Output the (X, Y) coordinate of the center of the cell containing the given text.  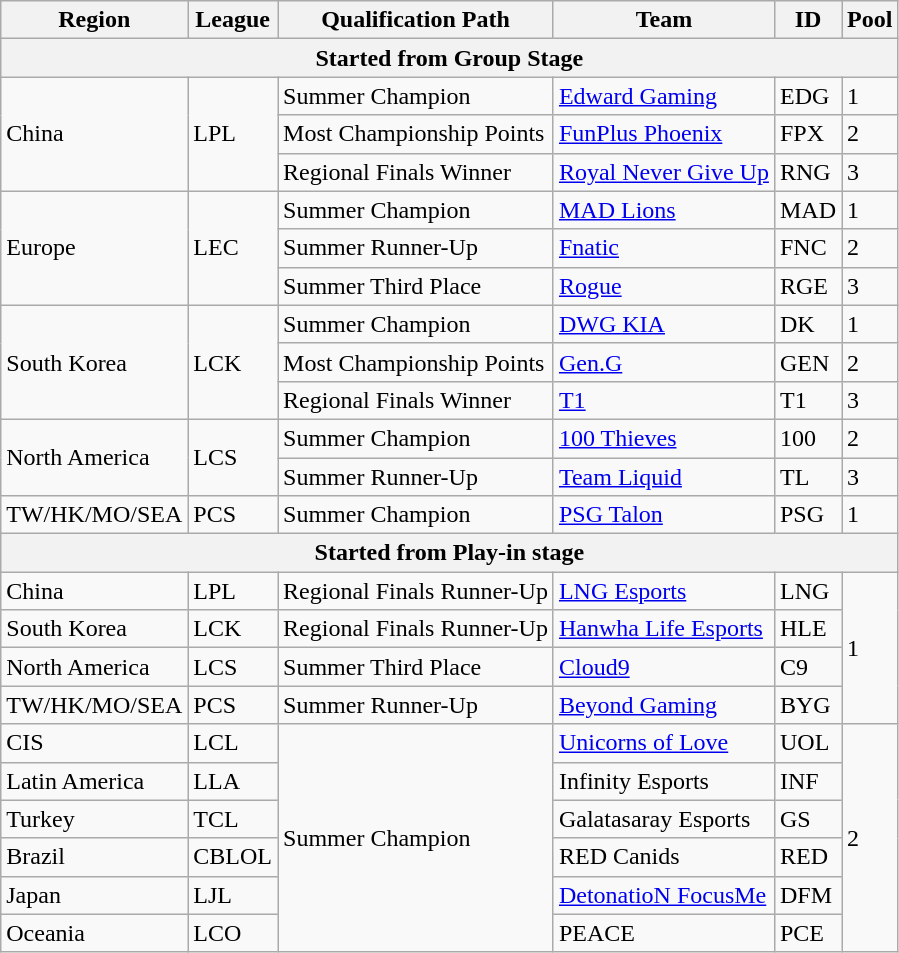
RED (808, 857)
ID (808, 20)
TCL (233, 819)
RNG (808, 172)
CBLOL (233, 857)
LJL (233, 895)
LNG (808, 591)
100 Thieves (664, 438)
FPX (808, 134)
Team (664, 20)
RED Canids (664, 857)
Latin America (94, 781)
BYG (808, 705)
100 (808, 438)
PSG Talon (664, 515)
LLA (233, 781)
Gen.G (664, 362)
DFM (808, 895)
GS (808, 819)
MAD (808, 210)
EDG (808, 96)
Oceania (94, 933)
CIS (94, 743)
Hanwha Life Esports (664, 629)
Turkey (94, 819)
Europe (94, 248)
LCO (233, 933)
PEACE (664, 933)
DK (808, 324)
League (233, 20)
LNG Esports (664, 591)
FunPlus Phoenix (664, 134)
Beyond Gaming (664, 705)
Royal Never Give Up (664, 172)
Started from Group Stage (450, 58)
Galatasaray Esports (664, 819)
INF (808, 781)
DWG KIA (664, 324)
Japan (94, 895)
HLE (808, 629)
FNC (808, 248)
Qualification Path (416, 20)
Brazil (94, 857)
RGE (808, 286)
LCL (233, 743)
TL (808, 477)
Unicorns of Love (664, 743)
Edward Gaming (664, 96)
Infinity Esports (664, 781)
LEC (233, 248)
Rogue (664, 286)
Started from Play-in stage (450, 553)
Fnatic (664, 248)
Pool (870, 20)
PCE (808, 933)
Region (94, 20)
Team Liquid (664, 477)
MAD Lions (664, 210)
GEN (808, 362)
UOL (808, 743)
PSG (808, 515)
Cloud9 (664, 667)
C9 (808, 667)
DetonatioN FocusMe (664, 895)
